Return [X, Y] of the center of cell containing provided text 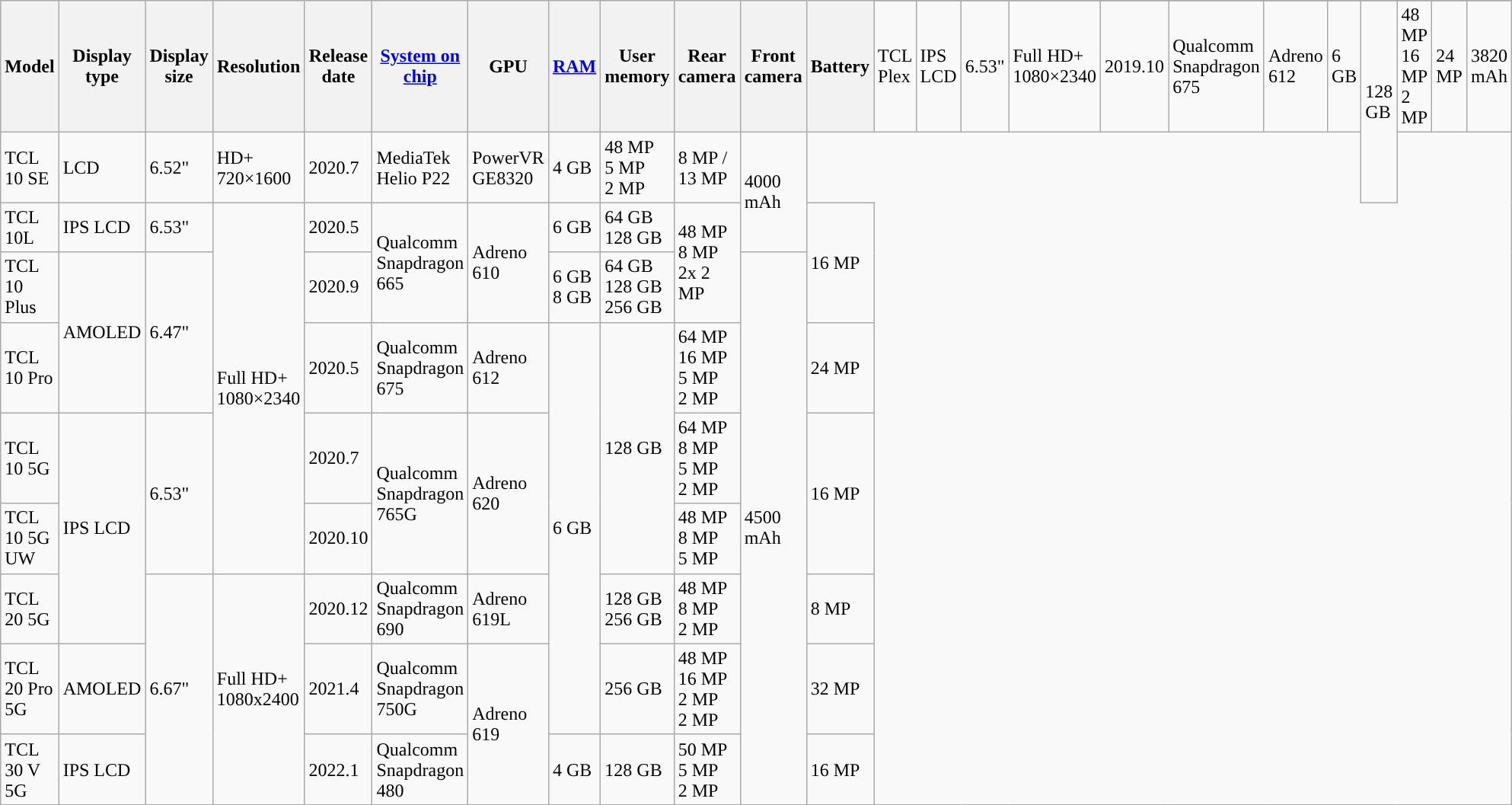
Resolution [259, 67]
Qualcomm Snapdragon 690 [420, 609]
64 GB128 GB [637, 227]
2022.1 [338, 769]
Display size [179, 67]
4500 mAh [774, 529]
128 GB256 GB [637, 609]
PowerVR GE8320 [509, 168]
User memory [637, 67]
Qualcomm Snapdragon 665 [420, 262]
Adreno 619 [509, 724]
48 MP16 MP2 MP [1415, 67]
8 MP [840, 609]
Display type [102, 67]
RAM [574, 67]
TCL 10 Plus [30, 287]
GPU [509, 67]
HD+ 720×1600 [259, 168]
2020.9 [338, 287]
3820 mAh [1489, 67]
48 MP8 MP2 MP [707, 609]
Front camera [774, 67]
2020.12 [338, 609]
6.47" [179, 332]
Qualcomm Snapdragon 750G [420, 688]
Full HD+ 1080x2400 [259, 688]
Rear camera [707, 67]
Battery [840, 67]
2019.10 [1134, 67]
Qualcomm Snapdragon 765G [420, 494]
48 MP16 MP2 MP2 MP [707, 688]
2020.10 [338, 538]
TCL 30 V 5G [30, 769]
2021.4 [338, 688]
48 MP8 MP5 MP [707, 538]
Release date [338, 67]
TCL 20 5G [30, 609]
Adreno 619L [509, 609]
TCL 10L [30, 227]
64 MP16 MP5 MP2 MP [707, 367]
LCD [102, 168]
48 MP5 MP2 MP [637, 168]
System on chip [420, 67]
TCL 10 5G UW [30, 538]
48 MP8 MP2x 2 MP [707, 262]
TCL Plex [895, 67]
6.52" [179, 168]
TCL 10 Pro [30, 367]
Adreno 610 [509, 262]
TCL 10 SE [30, 168]
Adreno 620 [509, 494]
64 GB128 GB256 GB [637, 287]
Model [30, 67]
8 MP / 13 MP [707, 168]
TCL 20 Pro 5G [30, 688]
4000 mAh [774, 192]
MediaTek Helio P22 [420, 168]
32 MP [840, 688]
50 MP5 MP2 MP [707, 769]
TCL 10 5G [30, 458]
Qualcomm Snapdragon 480 [420, 769]
64 MP8 MP5 MP2 MP [707, 458]
256 GB [637, 688]
6.67" [179, 688]
6 GB8 GB [574, 287]
